From the cell containing the given text, extract its center point as [x, y] coordinate. 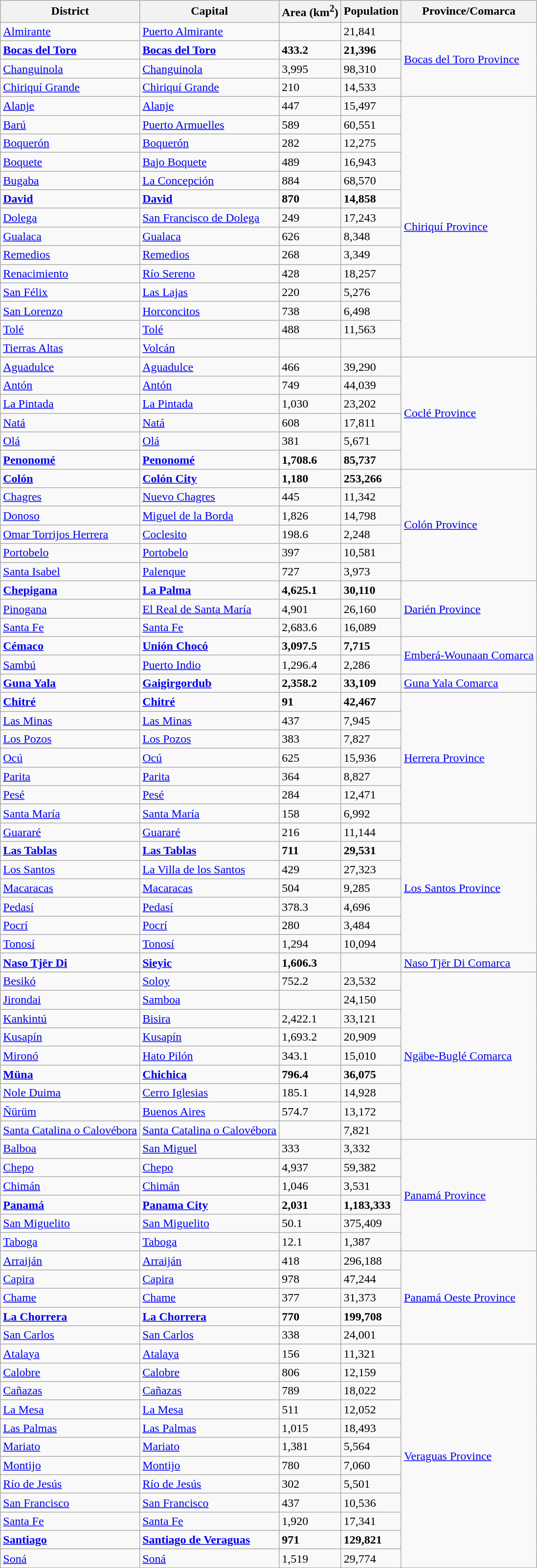
Ñürüm [70, 1112]
24,150 [371, 1000]
Barú [70, 125]
280 [310, 925]
Unión Chocó [209, 646]
2,358.2 [310, 683]
20,909 [371, 1037]
10,581 [371, 553]
4,937 [310, 1167]
199,708 [371, 1317]
Jirondai [70, 1000]
752.2 [310, 981]
4,625.1 [310, 590]
11,563 [371, 329]
625 [310, 758]
780 [310, 1465]
3,995 [310, 68]
15,497 [371, 106]
5,564 [371, 1447]
6,992 [371, 814]
Bocas del Toro Province [469, 59]
Population [371, 12]
Río Sereno [209, 273]
3,531 [371, 1186]
47,244 [371, 1279]
608 [310, 423]
7,715 [371, 646]
10,094 [371, 944]
796.4 [310, 1074]
282 [310, 143]
7,945 [371, 721]
14,858 [371, 199]
Müna [70, 1074]
129,821 [371, 1540]
3,097.5 [310, 646]
1,294 [310, 944]
16,089 [371, 627]
San Lorenzo [70, 311]
2,248 [371, 534]
Colón Province [469, 525]
158 [310, 814]
Cerro Iglesias [209, 1093]
Miguel de la Borda [209, 516]
5,671 [371, 441]
3,349 [371, 255]
3,332 [371, 1149]
12,275 [371, 143]
Panamá Province [469, 1195]
1,387 [371, 1242]
Renacimiento [70, 273]
1,296.4 [310, 664]
12,052 [371, 1409]
884 [310, 181]
1,180 [310, 478]
23,202 [371, 404]
50.1 [310, 1223]
5,276 [371, 292]
42,467 [371, 702]
Darién Province [469, 609]
789 [310, 1391]
17,341 [371, 1521]
Ngäbe-Buglé Comarca [469, 1056]
10,536 [371, 1502]
216 [310, 832]
Panamá Oeste Province [469, 1297]
68,570 [371, 181]
Donoso [70, 516]
1,708.6 [310, 460]
Area (km2) [310, 12]
Santiago de Veraguas [209, 1540]
383 [310, 739]
6,498 [371, 311]
1,920 [310, 1521]
Province/Comarca [469, 12]
Las Lajas [209, 292]
29,774 [371, 1558]
Los Santos [70, 869]
Naso Tjër Di Comarca [469, 962]
364 [310, 776]
16,943 [371, 162]
397 [310, 553]
11,144 [371, 832]
Palenque [209, 571]
1,693.2 [310, 1037]
60,551 [371, 125]
Sieyic [209, 962]
30,110 [371, 590]
91 [310, 702]
445 [310, 497]
23,532 [371, 981]
18,257 [371, 273]
1,606.3 [310, 962]
44,039 [371, 385]
Herrera Province [469, 758]
Chepigana [70, 590]
7,827 [371, 739]
District [70, 12]
Pinogana [70, 609]
Capital [209, 12]
Sambú [70, 664]
749 [310, 385]
1,046 [310, 1186]
156 [310, 1354]
Emberá-Wounaan Comarca [469, 655]
302 [310, 1484]
806 [310, 1372]
Volcán [209, 348]
12,159 [371, 1372]
428 [310, 273]
Santiago [70, 1540]
Puerto Almirante [209, 31]
Chichica [209, 1074]
589 [310, 125]
375,409 [371, 1223]
Panama City [209, 1204]
466 [310, 366]
Soloy [209, 981]
2,031 [310, 1204]
8,348 [371, 236]
447 [310, 106]
33,121 [371, 1019]
Coclesito [209, 534]
770 [310, 1317]
9,285 [371, 888]
12.1 [310, 1242]
24,001 [371, 1335]
2,286 [371, 664]
433.2 [310, 50]
39,290 [371, 366]
7,821 [371, 1130]
429 [310, 869]
31,373 [371, 1298]
Bajo Boquete [209, 162]
14,928 [371, 1093]
220 [310, 292]
870 [310, 199]
7,060 [371, 1465]
Nole Duima [70, 1093]
1,183,333 [371, 1204]
27,323 [371, 869]
98,310 [371, 68]
4,696 [371, 907]
Boquete [70, 162]
418 [310, 1260]
338 [310, 1335]
Dolega [70, 218]
489 [310, 162]
381 [310, 441]
1,030 [310, 404]
343.1 [310, 1056]
1,015 [310, 1428]
Mironó [70, 1056]
378.3 [310, 907]
253,266 [371, 478]
Hato Pilón [209, 1056]
3,973 [371, 571]
21,396 [371, 50]
Naso Tjër Di [70, 962]
Coclé Province [469, 413]
18,022 [371, 1391]
333 [310, 1149]
Colón [70, 478]
15,010 [371, 1056]
2,683.6 [310, 627]
San Félix [70, 292]
La Palma [209, 590]
296,188 [371, 1260]
12,471 [371, 795]
18,493 [371, 1428]
210 [310, 87]
574.7 [310, 1112]
488 [310, 329]
Balboa [70, 1149]
5,501 [371, 1484]
14,533 [371, 87]
29,531 [371, 851]
La Concepción [209, 181]
8,827 [371, 776]
3,484 [371, 925]
33,109 [371, 683]
Guna Yala Comarca [469, 683]
Chagres [70, 497]
36,075 [371, 1074]
Nuevo Chagres [209, 497]
26,160 [371, 609]
4,901 [310, 609]
1,519 [310, 1558]
Chiriquí Province [469, 227]
2,422.1 [310, 1019]
626 [310, 236]
Horconcitos [209, 311]
1,381 [310, 1447]
377 [310, 1298]
Buenos Aires [209, 1112]
Panamá [70, 1204]
249 [310, 218]
198.6 [310, 534]
San Miguel [209, 1149]
284 [310, 795]
Santa Isabel [70, 571]
Cémaco [70, 646]
711 [310, 851]
504 [310, 888]
Samboa [209, 1000]
17,811 [371, 423]
Puerto Armuelles [209, 125]
1,826 [310, 516]
978 [310, 1279]
85,737 [371, 460]
Veraguas Province [469, 1456]
738 [310, 311]
El Real de Santa María [209, 609]
13,172 [371, 1112]
971 [310, 1540]
Puerto Indio [209, 664]
511 [310, 1409]
Bugaba [70, 181]
59,382 [371, 1167]
Tierras Altas [70, 348]
268 [310, 255]
21,841 [371, 31]
11,342 [371, 497]
Almirante [70, 31]
La Villa de los Santos [209, 869]
727 [310, 571]
Bisira [209, 1019]
Los Santos Province [469, 888]
15,936 [371, 758]
San Francisco de Dolega [209, 218]
11,321 [371, 1354]
17,243 [371, 218]
Omar Torrijos Herrera [70, 534]
Kankintú [70, 1019]
Colón City [209, 478]
Besikó [70, 981]
14,798 [371, 516]
Gaigirgordub [209, 683]
Guna Yala [70, 683]
185.1 [310, 1093]
